Find where the given text appears and provide that cell's center as [x, y] coordinate. 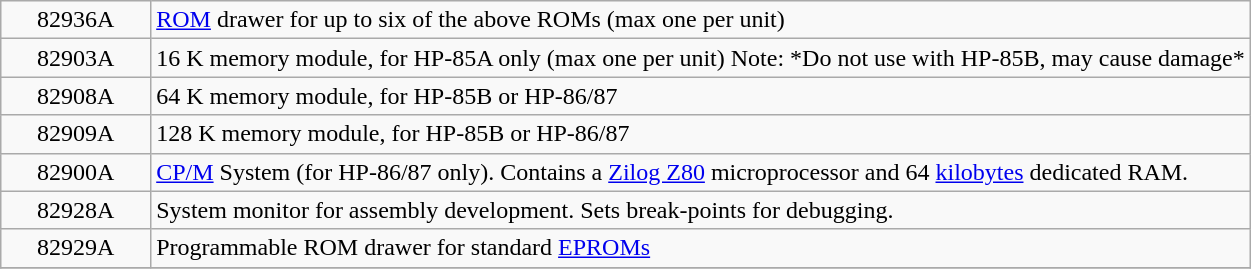
82909A [76, 134]
82900A [76, 172]
82908A [76, 96]
CP/M System (for HP-86/87 only). Contains a Zilog Z80 microprocessor and 64 kilobytes dedicated RAM. [701, 172]
Programmable ROM drawer for standard EPROMs [701, 248]
64 K memory module, for HP-85B or HP-86/87 [701, 96]
ROM drawer for up to six of the above ROMs (max one per unit) [701, 20]
System monitor for assembly development. Sets break-points for debugging. [701, 210]
128 K memory module, for HP-85B or HP-86/87 [701, 134]
82936A [76, 20]
82903A [76, 58]
82928A [76, 210]
16 K memory module, for HP-85A only (max one per unit) Note: *Do not use with HP-85B, may cause damage* [701, 58]
82929A [76, 248]
